Provide the (X, Y) coordinate of the cell's center where the given text is located.  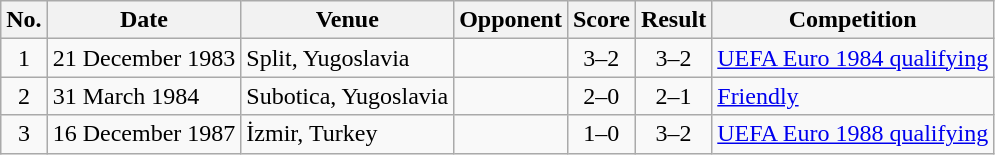
Split, Yugoslavia (348, 58)
UEFA Euro 1984 qualifying (853, 58)
Date (144, 20)
Venue (348, 20)
21 December 1983 (144, 58)
No. (24, 20)
Friendly (853, 96)
Score (601, 20)
3 (24, 134)
Subotica, Yugoslavia (348, 96)
2–0 (601, 96)
UEFA Euro 1988 qualifying (853, 134)
Opponent (511, 20)
2 (24, 96)
Result (673, 20)
31 March 1984 (144, 96)
1–0 (601, 134)
2–1 (673, 96)
Competition (853, 20)
16 December 1987 (144, 134)
1 (24, 58)
İzmir, Turkey (348, 134)
